Provide the [X, Y] coordinate of the cell's center where the given text is located.  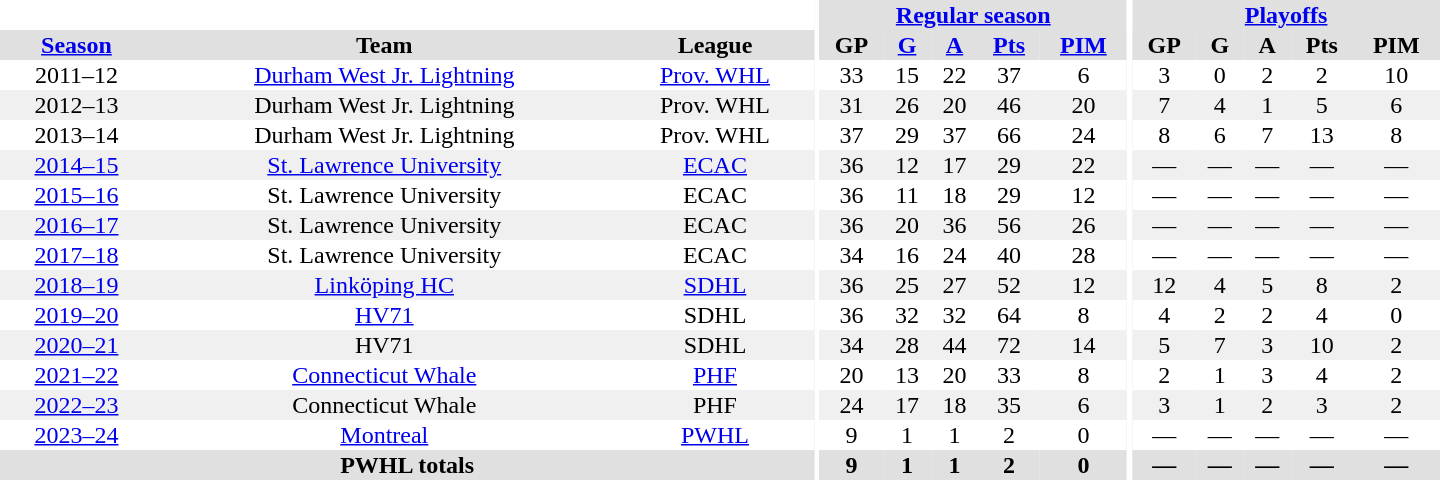
2016–17 [76, 225]
Team [384, 45]
Linköping HC [384, 285]
2017–18 [76, 255]
Season [76, 45]
52 [1009, 285]
2022–23 [76, 405]
35 [1009, 405]
Playoffs [1286, 15]
2012–13 [76, 105]
2020–21 [76, 345]
2021–22 [76, 375]
2018–19 [76, 285]
44 [954, 345]
Regular season [974, 15]
66 [1009, 135]
64 [1009, 315]
2014–15 [76, 165]
27 [954, 285]
PWHL [716, 435]
League [716, 45]
2015–16 [76, 195]
14 [1084, 345]
46 [1009, 105]
16 [906, 255]
15 [906, 75]
2013–14 [76, 135]
11 [906, 195]
PWHL totals [407, 465]
25 [906, 285]
40 [1009, 255]
56 [1009, 225]
72 [1009, 345]
2019–20 [76, 315]
2023–24 [76, 435]
2011–12 [76, 75]
Montreal [384, 435]
31 [852, 105]
